From the cell containing the given text, extract its center point as (X, Y) coordinate. 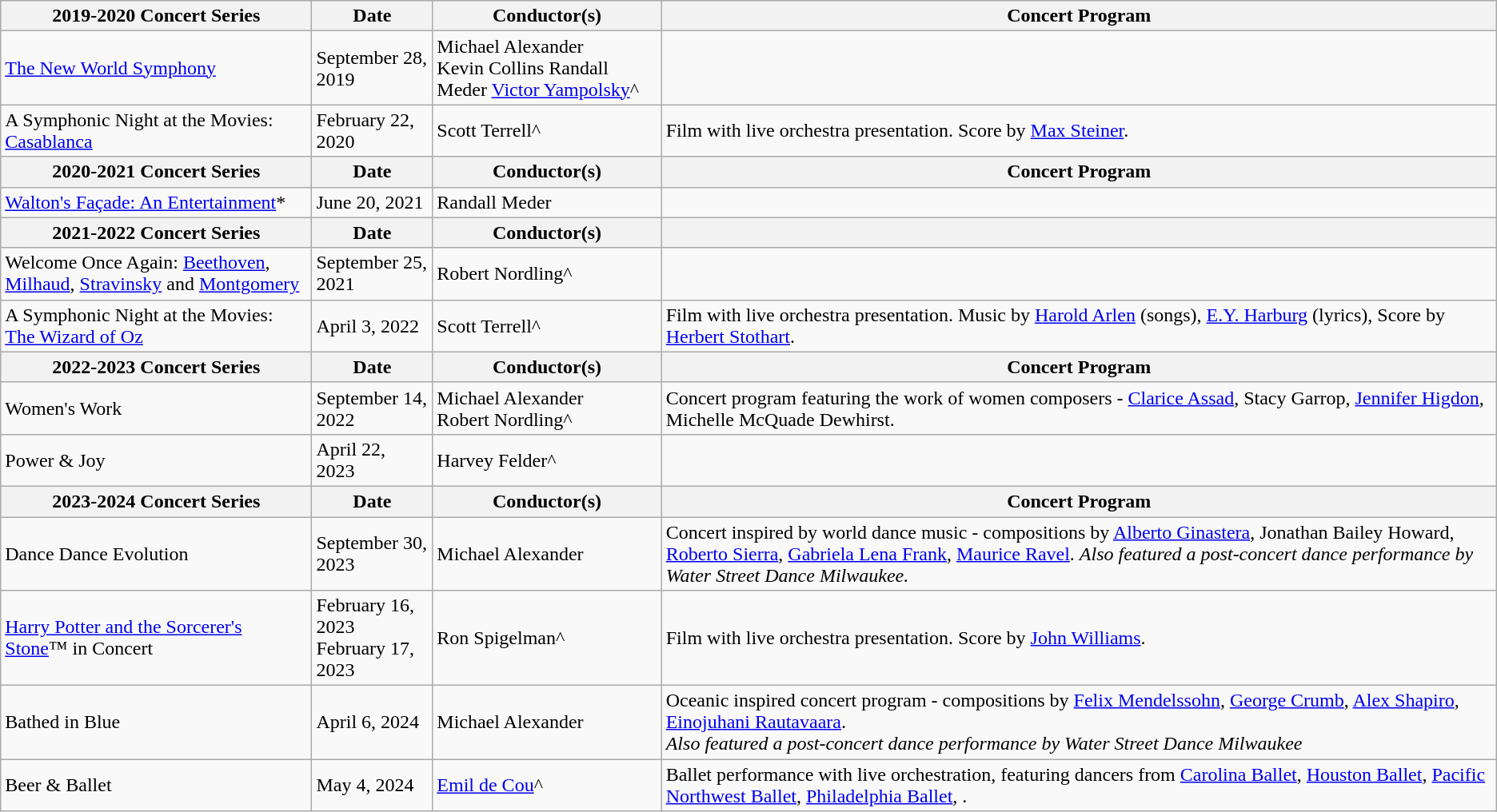
Film with live orchestra presentation. Score by John Williams. (1079, 638)
April 6, 2024 (373, 722)
September 14, 2022 (373, 408)
The New World Symphony (157, 68)
April 22, 2023 (373, 460)
Ballet performance with live orchestration, featuring dancers from Carolina Ballet, Houston Ballet, Pacific Northwest Ballet, Philadelphia Ballet, . (1079, 785)
June 20, 2021 (373, 202)
Film with live orchestra presentation. Score by Max Steiner. (1079, 131)
Concert program featuring the work of women composers - Clarice Assad, Stacy Garrop, Jennifer Higdon, Michelle McQuade Dewhirst. (1079, 408)
February 22, 2020 (373, 131)
April 3, 2022 (373, 326)
A Symphonic Night at the Movies: Casablanca (157, 131)
Harvey Felder^ (547, 460)
Power & Joy (157, 460)
Harry Potter and the Sorcerer's Stone™ in Concert (157, 638)
2019-2020 Concert Series (157, 16)
2022-2023 Concert Series (157, 367)
Michael AlexanderKevin Collins Randall Meder Victor Yampolsky^ (547, 68)
2020-2021 Concert Series (157, 172)
February 16, 2023February 17, 2023 (373, 638)
A Symphonic Night at the Movies: The Wizard of Oz (157, 326)
September 30, 2023 (373, 553)
Bathed in Blue (157, 722)
May 4, 2024 (373, 785)
Women's Work (157, 408)
Emil de Cou^ (547, 785)
Michael AlexanderRobert Nordling^ (547, 408)
Film with live orchestra presentation. Music by Harold Arlen (songs), E.Y. Harburg (lyrics), Score by Herbert Stothart. (1079, 326)
Beer & Ballet (157, 785)
2021-2022 Concert Series (157, 233)
Walton's Façade: An Entertainment* (157, 202)
2023-2024 Concert Series (157, 501)
Randall Meder (547, 202)
Robert Nordling^ (547, 273)
September 25, 2021 (373, 273)
September 28, 2019 (373, 68)
Welcome Once Again: Beethoven, Milhaud, Stravinsky and Montgomery (157, 273)
Ron Spigelman^ (547, 638)
Dance Dance Evolution (157, 553)
